Identify which cell holds the provided text, then report its (X, Y) central coordinate. 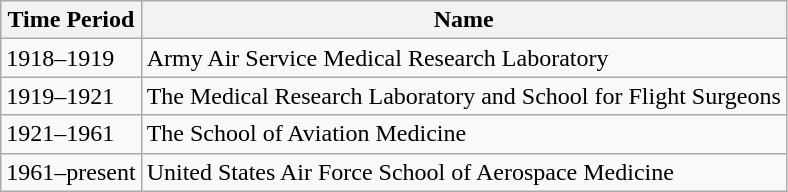
Name (464, 20)
United States Air Force School of Aerospace Medicine (464, 172)
1919–1921 (71, 96)
1921–1961 (71, 134)
The Medical Research Laboratory and School for Flight Surgeons (464, 96)
Time Period (71, 20)
Army Air Service Medical Research Laboratory (464, 58)
1918–1919 (71, 58)
1961–present (71, 172)
The School of Aviation Medicine (464, 134)
